Return the (x, y) coordinate for the center point of the cell that contains the specified text.  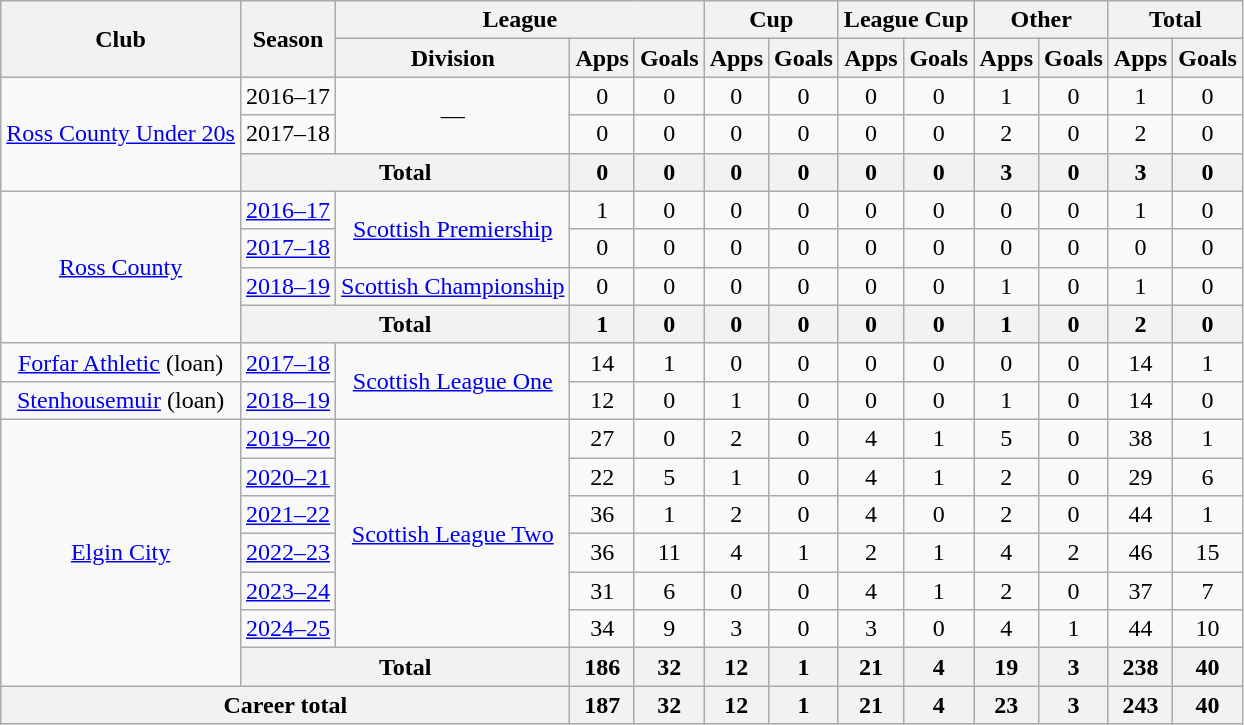
11 (669, 553)
Elgin City (121, 552)
Stenhousemuir (loan) (121, 400)
Forfar Athletic (loan) (121, 362)
34 (602, 629)
Cup (771, 20)
186 (602, 667)
9 (669, 629)
46 (1140, 553)
Scottish League One (453, 381)
Division (453, 58)
19 (1006, 667)
2021–22 (288, 515)
2019–20 (288, 438)
37 (1140, 591)
Scottish League Two (453, 533)
Club (121, 39)
187 (602, 705)
Scottish Premiership (453, 229)
22 (602, 477)
23 (1006, 705)
15 (1208, 553)
243 (1140, 705)
Scottish Championship (453, 286)
38 (1140, 438)
31 (602, 591)
Career total (286, 705)
10 (1208, 629)
2024–25 (288, 629)
— (453, 115)
2023–24 (288, 591)
Ross County Under 20s (121, 134)
Season (288, 39)
2020–21 (288, 477)
League Cup (906, 20)
League (520, 20)
Other (1041, 20)
2022–23 (288, 553)
238 (1140, 667)
Ross County (121, 267)
29 (1140, 477)
27 (602, 438)
7 (1208, 591)
